Identify which cell holds the provided text, then report its [X, Y] central coordinate. 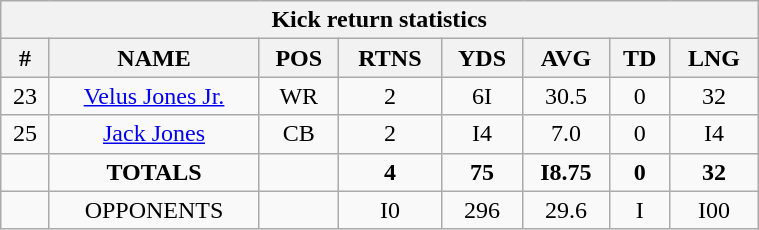
Kick return statistics [380, 20]
23 [25, 96]
75 [482, 172]
7.0 [566, 134]
WR [299, 96]
I [640, 210]
TOTALS [154, 172]
AVG [566, 58]
RTNS [390, 58]
YDS [482, 58]
# [25, 58]
Jack Jones [154, 134]
30.5 [566, 96]
25 [25, 134]
LNG [714, 58]
NAME [154, 58]
I8.75 [566, 172]
29.6 [566, 210]
CB [299, 134]
I00 [714, 210]
296 [482, 210]
POS [299, 58]
OPPONENTS [154, 210]
TD [640, 58]
6I [482, 96]
Velus Jones Jr. [154, 96]
I0 [390, 210]
4 [390, 172]
